Search for the cell housing the specified text and yield its [X, Y] center coordinate. 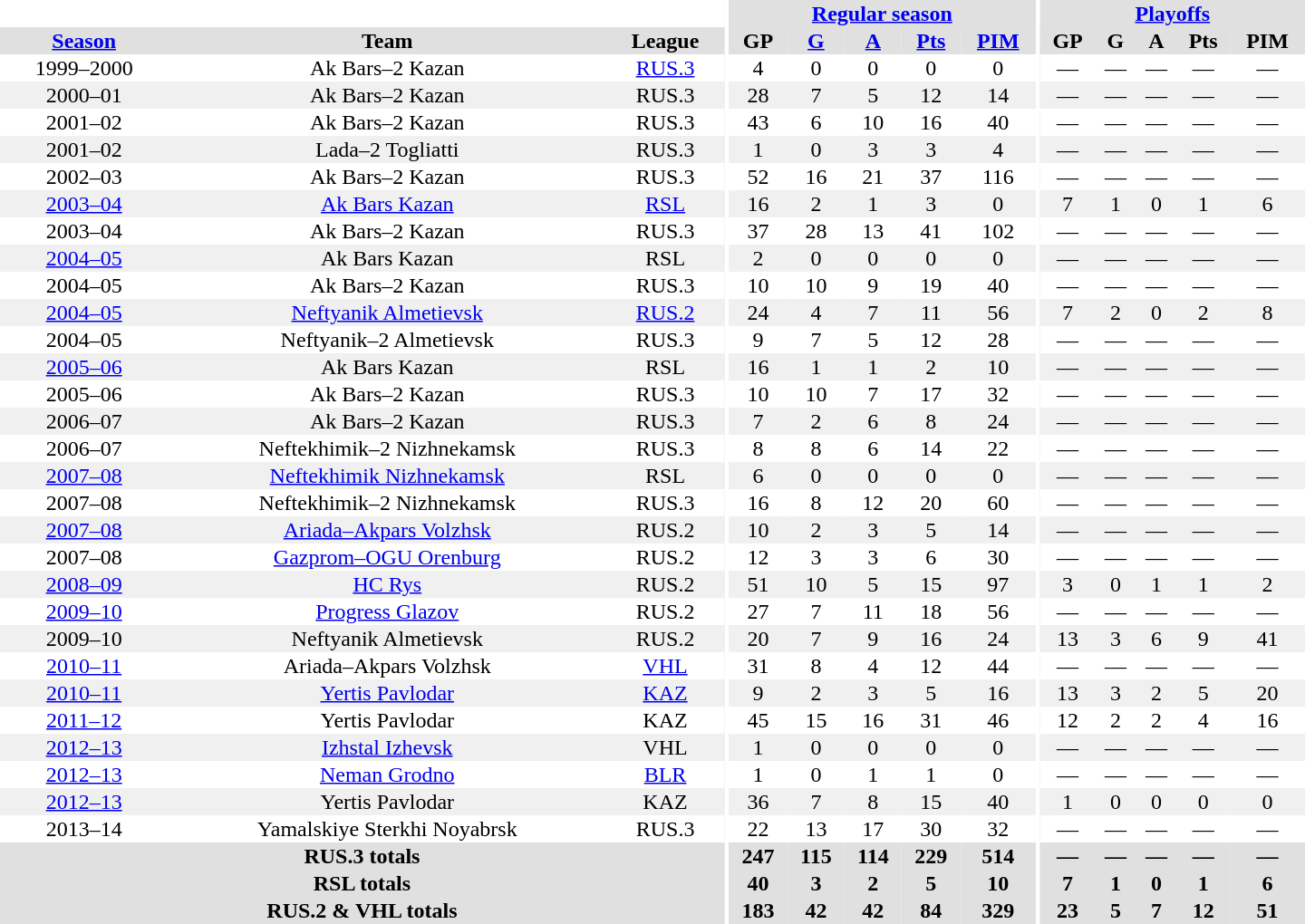
Neftyanik–2 Almetievsk [387, 340]
1999–2000 [83, 68]
27 [758, 611]
2011–12 [83, 720]
97 [999, 584]
Lada–2 Togliatti [387, 149]
2000–01 [83, 95]
247 [758, 856]
Neman Grodno [387, 775]
514 [999, 856]
Yamalskiye Sterkhi Noyabrsk [387, 829]
115 [816, 856]
102 [999, 231]
329 [999, 910]
Progress Glazov [387, 611]
BLR [665, 775]
Season [83, 41]
Playoffs [1173, 14]
45 [758, 720]
HC Rys [387, 584]
Izhstal Izhevsk [387, 747]
60 [999, 503]
84 [932, 910]
46 [999, 720]
RSL totals [362, 883]
116 [999, 177]
229 [932, 856]
52 [758, 177]
114 [874, 856]
44 [999, 666]
2008–09 [83, 584]
2002–03 [83, 177]
23 [1068, 910]
21 [874, 177]
19 [932, 285]
RUS.3 totals [362, 856]
36 [758, 802]
League [665, 41]
RUS.2 & VHL totals [362, 910]
43 [758, 122]
18 [932, 611]
2013–14 [83, 829]
Gazprom–OGU Orenburg [387, 557]
Regular season [883, 14]
Team [387, 41]
183 [758, 910]
Neftekhimik Nizhnekamsk [387, 476]
